Capture the cell that displays the provided text and extract its (X, Y) central coordinate. 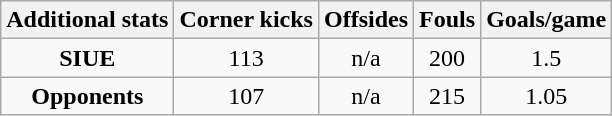
107 (246, 96)
1.5 (546, 58)
Fouls (448, 20)
Corner kicks (246, 20)
1.05 (546, 96)
Additional stats (88, 20)
Offsides (366, 20)
215 (448, 96)
Opponents (88, 96)
113 (246, 58)
Goals/game (546, 20)
200 (448, 58)
SIUE (88, 58)
